Find where the given text appears and provide that cell's center as (x, y) coordinate. 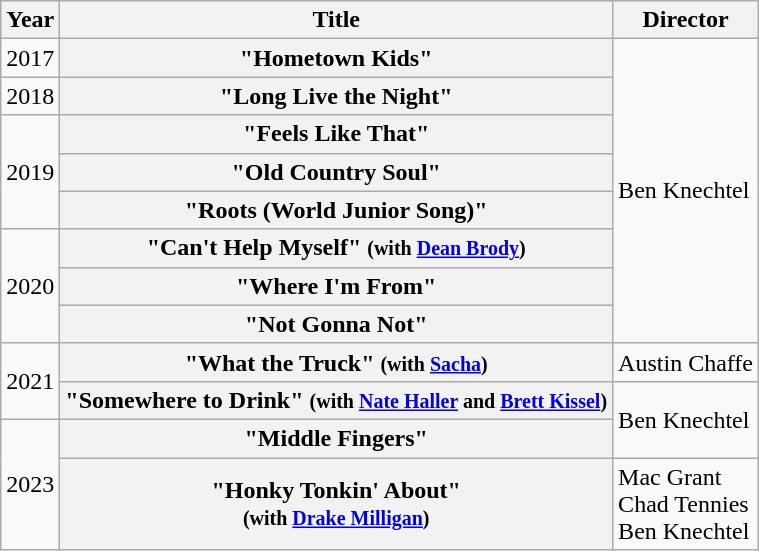
"Honky Tonkin' About"(with Drake Milligan) (336, 504)
"Long Live the Night" (336, 96)
"Can't Help Myself" (with Dean Brody) (336, 248)
"Feels Like That" (336, 134)
"Not Gonna Not" (336, 324)
"Middle Fingers" (336, 438)
2019 (30, 172)
"Where I'm From" (336, 286)
Austin Chaffe (686, 362)
"Old Country Soul" (336, 172)
Director (686, 20)
2021 (30, 381)
"Somewhere to Drink" (with Nate Haller and Brett Kissel) (336, 400)
2023 (30, 484)
2020 (30, 286)
Mac GrantChad TenniesBen Knechtel (686, 504)
2017 (30, 58)
"What the Truck" (with Sacha) (336, 362)
Title (336, 20)
"Hometown Kids" (336, 58)
Year (30, 20)
2018 (30, 96)
"Roots (World Junior Song)" (336, 210)
